Return [X, Y] of the center of cell containing provided text 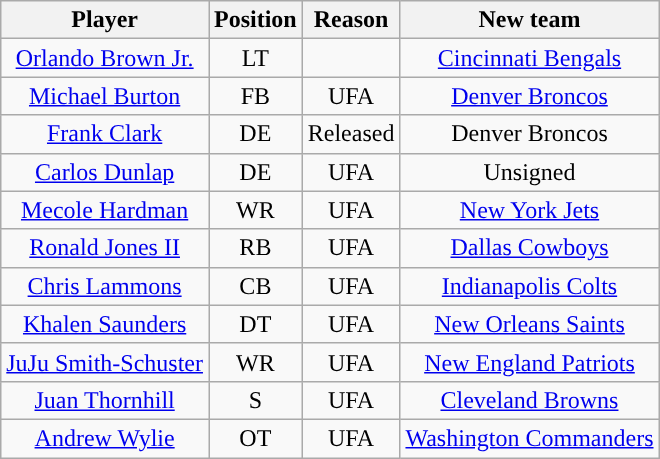
Unsigned [530, 172]
Position [255, 20]
Ronald Jones II [105, 248]
New England Patriots [530, 362]
Mecole Hardman [105, 210]
RB [255, 248]
Michael Burton [105, 96]
Chris Lammons [105, 286]
Cincinnati Bengals [530, 58]
Player [105, 20]
Carlos Dunlap [105, 172]
Khalen Saunders [105, 324]
Frank Clark [105, 134]
Washington Commanders [530, 438]
Reason [351, 20]
New Orleans Saints [530, 324]
Orlando Brown Jr. [105, 58]
New York Jets [530, 210]
Released [351, 134]
S [255, 400]
Indianapolis Colts [530, 286]
Cleveland Browns [530, 400]
OT [255, 438]
New team [530, 20]
DT [255, 324]
LT [255, 58]
JuJu Smith-Schuster [105, 362]
FB [255, 96]
Andrew Wylie [105, 438]
CB [255, 286]
Dallas Cowboys [530, 248]
Juan Thornhill [105, 400]
